For the text-containing cell, return its midpoint in [x, y] coordinate format. 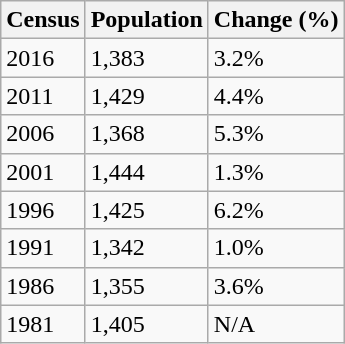
1,425 [146, 210]
Census [43, 20]
1,405 [146, 324]
1986 [43, 286]
1.0% [276, 248]
1,342 [146, 248]
1981 [43, 324]
1,444 [146, 172]
2011 [43, 96]
1991 [43, 248]
2001 [43, 172]
Change (%) [276, 20]
1.3% [276, 172]
1,383 [146, 58]
1996 [43, 210]
2006 [43, 134]
1,429 [146, 96]
3.6% [276, 286]
3.2% [276, 58]
1,368 [146, 134]
1,355 [146, 286]
2016 [43, 58]
4.4% [276, 96]
N/A [276, 324]
5.3% [276, 134]
Population [146, 20]
6.2% [276, 210]
